For the text-containing cell, return its midpoint in (x, y) coordinate format. 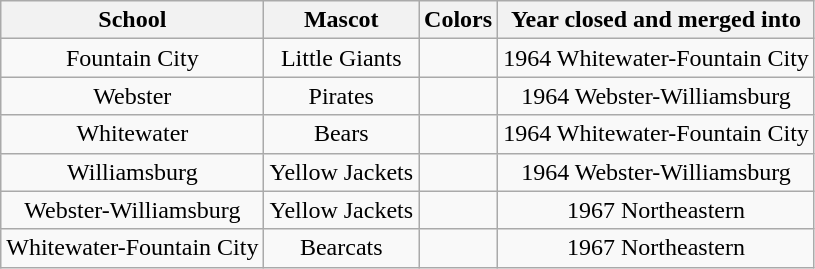
Mascot (342, 20)
School (132, 20)
Bearcats (342, 248)
Colors (458, 20)
Whitewater-Fountain City (132, 248)
Williamsburg (132, 172)
Pirates (342, 96)
Webster-Williamsburg (132, 210)
Year closed and merged into (656, 20)
Little Giants (342, 58)
Bears (342, 134)
Whitewater (132, 134)
Webster (132, 96)
Fountain City (132, 58)
